Identify which cell holds the provided text, then report its (X, Y) central coordinate. 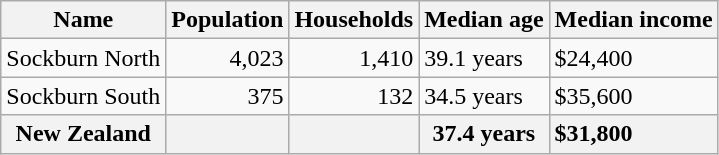
37.4 years (484, 134)
1,410 (354, 58)
Median age (484, 20)
375 (228, 96)
New Zealand (84, 134)
Households (354, 20)
4,023 (228, 58)
39.1 years (484, 58)
Sockburn South (84, 96)
Median income (634, 20)
34.5 years (484, 96)
Population (228, 20)
$24,400 (634, 58)
$35,600 (634, 96)
132 (354, 96)
$31,800 (634, 134)
Name (84, 20)
Sockburn North (84, 58)
